Scan for the cell matching the given text and deliver its [X, Y] coordinate at center. 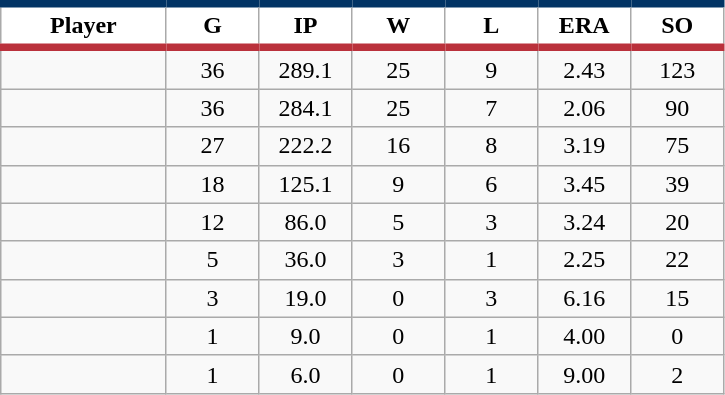
8 [492, 146]
19.0 [306, 298]
G [212, 26]
125.1 [306, 184]
12 [212, 222]
86.0 [306, 222]
3.19 [584, 146]
2 [678, 374]
15 [678, 298]
9.0 [306, 336]
18 [212, 184]
20 [678, 222]
39 [678, 184]
16 [398, 146]
IP [306, 26]
3.45 [584, 184]
90 [678, 108]
75 [678, 146]
284.1 [306, 108]
2.25 [584, 260]
ERA [584, 26]
7 [492, 108]
22 [678, 260]
3.24 [584, 222]
SO [678, 26]
Player [84, 26]
222.2 [306, 146]
L [492, 26]
2.43 [584, 68]
W [398, 26]
36.0 [306, 260]
289.1 [306, 68]
123 [678, 68]
27 [212, 146]
6.16 [584, 298]
4.00 [584, 336]
6 [492, 184]
2.06 [584, 108]
9.00 [584, 374]
6.0 [306, 374]
